Pinpoint the cell where the given text exists, returning its [x, y] midpoint coordinate. 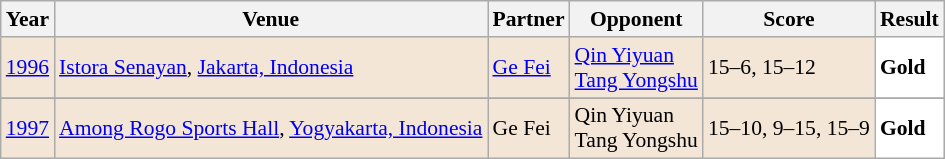
15–6, 15–12 [789, 68]
Opponent [636, 19]
Istora Senayan, Jakarta, Indonesia [270, 68]
Among Rogo Sports Hall, Yogyakarta, Indonesia [270, 128]
Year [28, 19]
Score [789, 19]
1997 [28, 128]
Partner [529, 19]
Venue [270, 19]
15–10, 9–15, 15–9 [789, 128]
1996 [28, 68]
Result [910, 19]
